Determine the [x, y] coordinate at the center of the cell enclosing the given text.  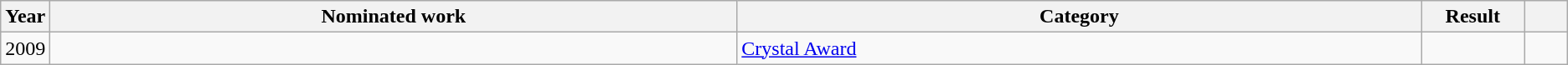
Crystal Award [1079, 48]
Result [1473, 17]
2009 [25, 48]
Year [25, 17]
Category [1079, 17]
Nominated work [394, 17]
